Detect which cell encompasses the target text, then output its (x, y) center coordinate. 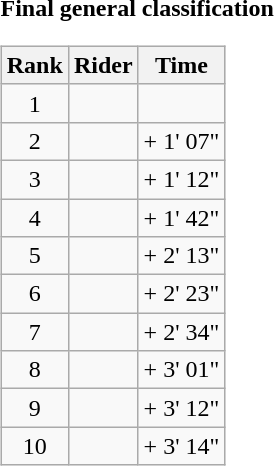
+ 3' 14" (182, 446)
+ 1' 07" (182, 141)
9 (34, 408)
+ 1' 12" (182, 179)
4 (34, 217)
Rider (103, 65)
Rank (34, 65)
8 (34, 370)
10 (34, 446)
6 (34, 294)
2 (34, 141)
+ 1' 42" (182, 217)
+ 2' 13" (182, 256)
Time (182, 65)
+ 3' 12" (182, 408)
5 (34, 256)
1 (34, 103)
+ 2' 34" (182, 332)
+ 3' 01" (182, 370)
3 (34, 179)
7 (34, 332)
+ 2' 23" (182, 294)
